Return the [x, y] coordinate for the center point of the cell that contains the specified text.  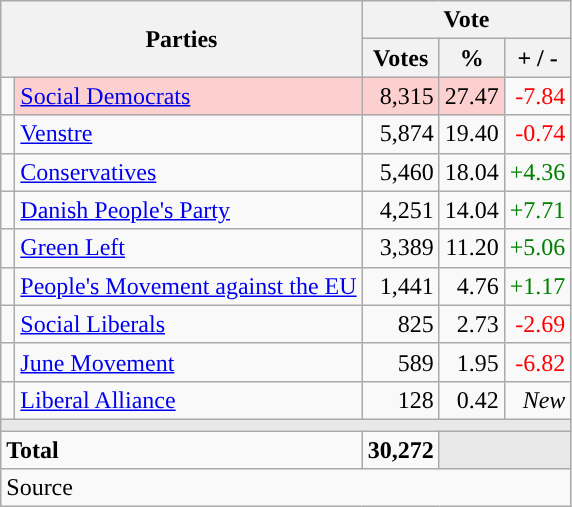
Green Left [188, 248]
1.95 [472, 362]
+ / - [538, 58]
8,315 [400, 96]
-2.69 [538, 324]
Votes [400, 58]
-0.74 [538, 134]
Danish People's Party [188, 210]
Source [286, 488]
+7.71 [538, 210]
0.42 [472, 400]
-6.82 [538, 362]
2.73 [472, 324]
19.40 [472, 134]
27.47 [472, 96]
People's Movement against the EU [188, 286]
5,460 [400, 172]
Social Democrats [188, 96]
Vote [466, 20]
% [472, 58]
3,389 [400, 248]
Total [182, 449]
128 [400, 400]
June Movement [188, 362]
1,441 [400, 286]
Social Liberals [188, 324]
4,251 [400, 210]
14.04 [472, 210]
Conservatives [188, 172]
5,874 [400, 134]
New [538, 400]
18.04 [472, 172]
Venstre [188, 134]
Liberal Alliance [188, 400]
+1.17 [538, 286]
11.20 [472, 248]
+4.36 [538, 172]
825 [400, 324]
589 [400, 362]
4.76 [472, 286]
Parties [182, 39]
-7.84 [538, 96]
+5.06 [538, 248]
30,272 [400, 449]
